Return [x, y] of the center of cell containing provided text 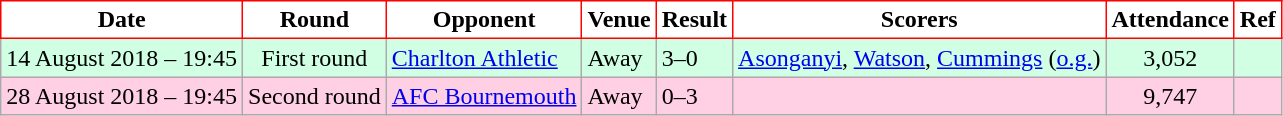
Asonganyi, Watson, Cummings (o.g.) [920, 58]
AFC Bournemouth [484, 96]
Date [122, 20]
Attendance [1170, 20]
Ref [1258, 20]
Venue [619, 20]
Charlton Athletic [484, 58]
0–3 [694, 96]
Opponent [484, 20]
Round [315, 20]
9,747 [1170, 96]
Scorers [920, 20]
Result [694, 20]
First round [315, 58]
14 August 2018 – 19:45 [122, 58]
28 August 2018 – 19:45 [122, 96]
3,052 [1170, 58]
Second round [315, 96]
3–0 [694, 58]
